Return (x, y) of the center of cell containing provided text 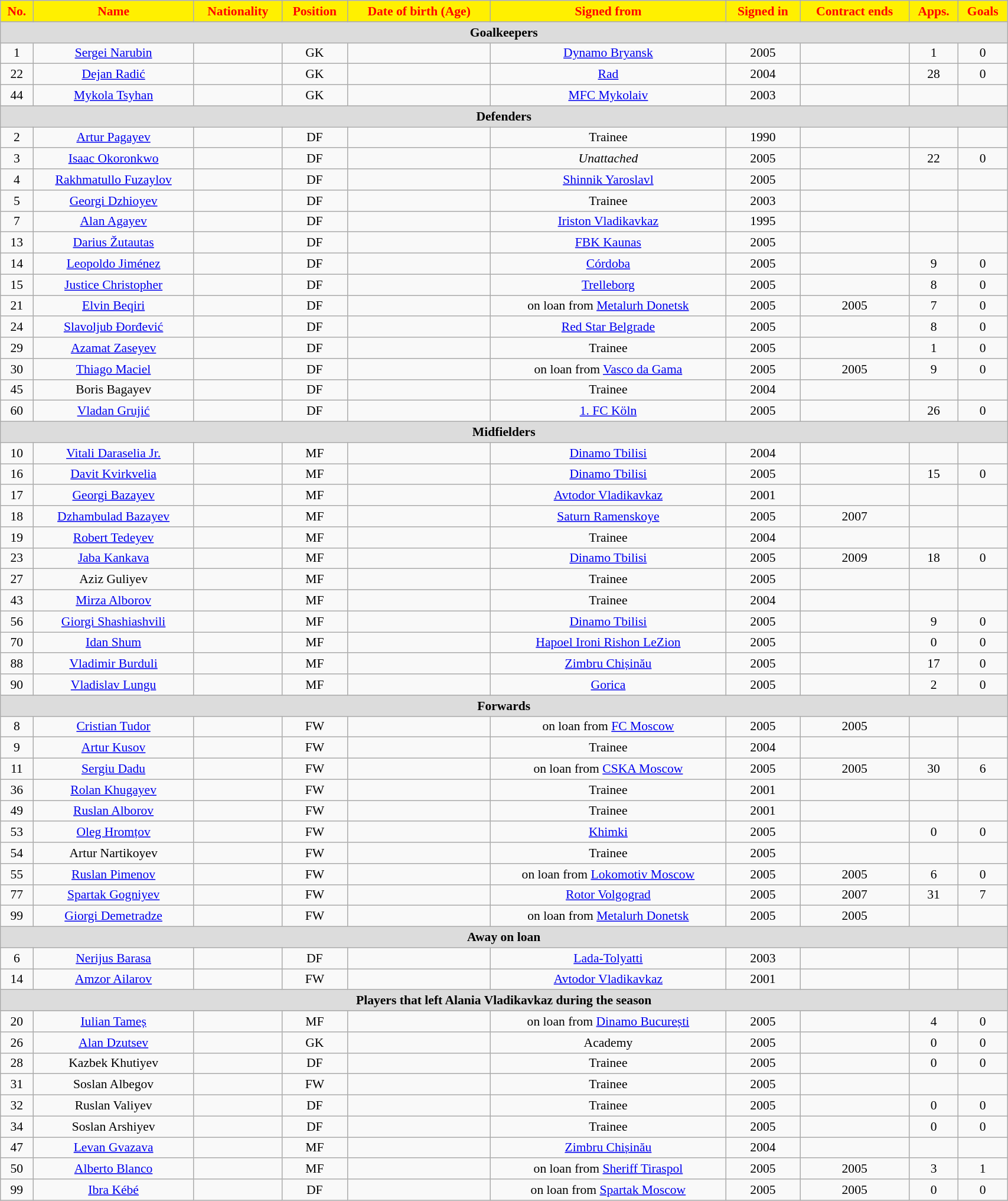
16 (17, 474)
Mirza Alborov (113, 601)
47 (17, 1148)
1990 (763, 138)
Name (113, 11)
Defenders (504, 116)
2009 (854, 558)
77 (17, 895)
Kazbek Khutiyev (113, 1063)
Shinnik Yaroslavl (608, 180)
Ruslan Pimenov (113, 874)
49 (17, 811)
Darius Žutautas (113, 243)
43 (17, 601)
Georgi Bazayev (113, 496)
Mykola Tsyhan (113, 96)
on loan from Spartak Moscow (608, 1190)
Ruslan Valiyev (113, 1106)
70 (17, 643)
Slavoljub Đorđević (113, 327)
Signed in (763, 11)
53 (17, 832)
24 (17, 327)
Goals (983, 11)
Signed from (608, 11)
Nerijus Barasa (113, 958)
20 (17, 1021)
Córdoba (608, 264)
Dejan Radić (113, 74)
Red Star Belgrade (608, 327)
Iulian Tameș (113, 1021)
Levan Gvazava (113, 1148)
88 (17, 664)
on loan from Sheriff Tiraspol (608, 1169)
Oleg Hromțov (113, 832)
Saturn Ramenskoye (608, 516)
Justice Christopher (113, 285)
Date of birth (Age) (419, 11)
Azamat Zaseyev (113, 348)
Jaba Kankava (113, 558)
29 (17, 348)
13 (17, 243)
Artur Kusov (113, 748)
Vladimir Burduli (113, 664)
Trelleborg (608, 285)
Goalkeepers (504, 32)
Unattached (608, 159)
Elvin Beqiri (113, 306)
Forwards (504, 706)
FBK Kaunas (608, 243)
11 (17, 769)
Dynamo Bryansk (608, 53)
1995 (763, 222)
Dzhambulad Bazayev (113, 516)
Spartak Gogniyev (113, 895)
45 (17, 390)
Iriston Vladikavkaz (608, 222)
32 (17, 1106)
19 (17, 538)
No. (17, 11)
55 (17, 874)
Isaac Okoronkwo (113, 159)
Giorgi Shashiashvili (113, 621)
Ibra Kébé (113, 1190)
60 (17, 411)
Idan Shum (113, 643)
MFC Mykolaiv (608, 96)
Artur Nartikoyev (113, 853)
1. FC Köln (608, 411)
Soslan Arshiyev (113, 1127)
23 (17, 558)
50 (17, 1169)
5 (17, 201)
Ruslan Alborov (113, 811)
on loan from FC Moscow (608, 727)
54 (17, 853)
Sergiu Dadu (113, 769)
Giorgi Demetradze (113, 916)
Rotor Volgograd (608, 895)
Khimki (608, 832)
on loan from Lokomotiv Moscow (608, 874)
90 (17, 685)
Nationality (237, 11)
Artur Pagayev (113, 138)
21 (17, 306)
Lada-Tolyatti (608, 958)
Contract ends (854, 11)
Vladislav Lungu (113, 685)
Rakhmatullo Fuzaylov (113, 180)
Position (314, 11)
Robert Tedeyev (113, 538)
36 (17, 790)
Rolan Khugayev (113, 790)
Rad (608, 74)
Aziz Guliyev (113, 580)
on loan from Dinamo București (608, 1021)
Boris Bagayev (113, 390)
Apps. (934, 11)
Cristian Tudor (113, 727)
Players that left Alania Vladikavkaz during the season (504, 1001)
Midfielders (504, 432)
on loan from CSKA Moscow (608, 769)
44 (17, 96)
Alberto Blanco (113, 1169)
Davit Kvirkvelia (113, 474)
56 (17, 621)
Alan Dzutsev (113, 1043)
Leopoldo Jiménez (113, 264)
Georgi Dzhioyev (113, 201)
Alan Agayev (113, 222)
Away on loan (504, 938)
34 (17, 1127)
Hapoel Ironi Rishon LeZion (608, 643)
Amzor Ailarov (113, 979)
Vitali Daraselia Jr. (113, 453)
Soslan Albegov (113, 1085)
on loan from Vasco da Gama (608, 369)
Thiago Maciel (113, 369)
Vladan Grujić (113, 411)
Gorica (608, 685)
10 (17, 453)
27 (17, 580)
Academy (608, 1043)
Sergei Narubin (113, 53)
